Find where the given text appears and provide that cell's center as (X, Y) coordinate. 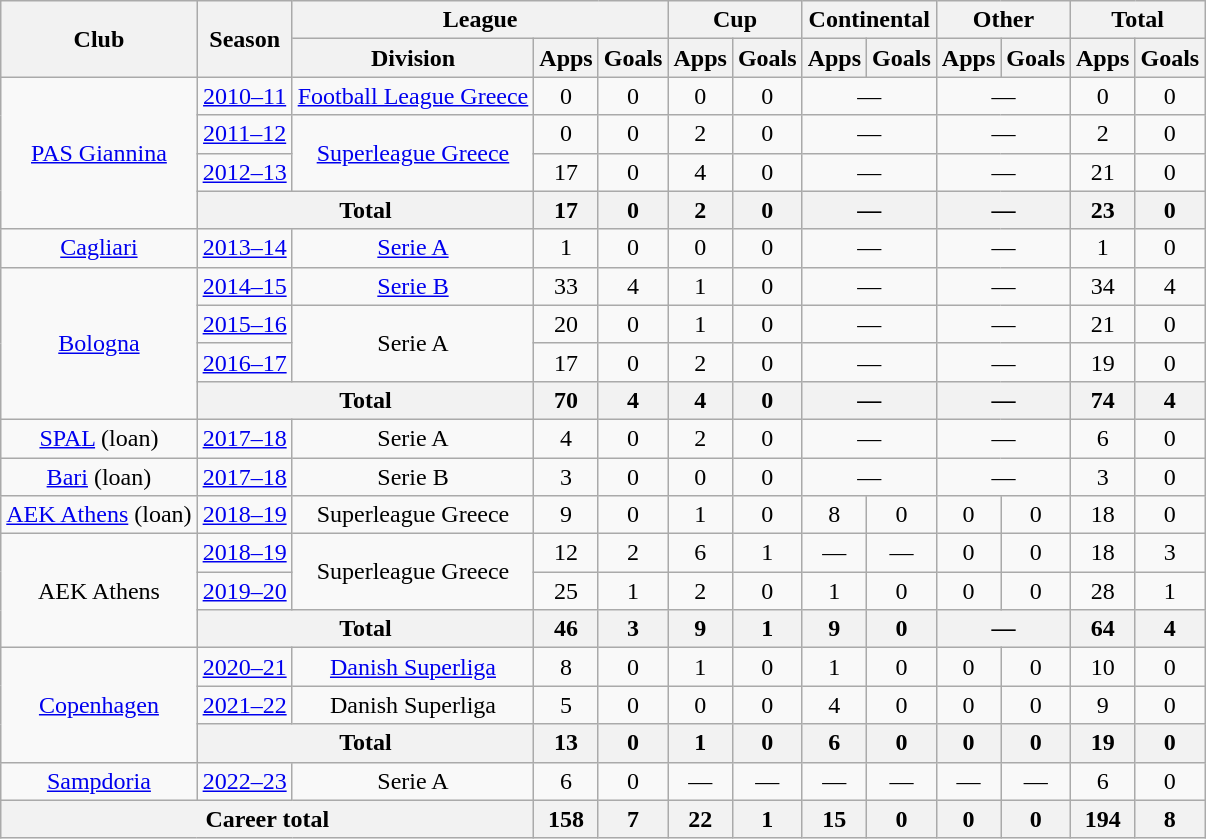
194 (1103, 819)
2019–20 (244, 591)
League (480, 20)
34 (1103, 286)
2021–22 (244, 705)
13 (566, 743)
2020–21 (244, 667)
PAS Giannina (99, 153)
Copenhagen (99, 705)
2015–16 (244, 324)
33 (566, 286)
70 (566, 400)
Cagliari (99, 248)
64 (1103, 629)
15 (834, 819)
Career total (268, 819)
2016–17 (244, 362)
20 (566, 324)
Club (99, 39)
28 (1103, 591)
25 (566, 591)
7 (633, 819)
2012–13 (244, 172)
Cup (735, 20)
SPAL (loan) (99, 438)
5 (566, 705)
74 (1103, 400)
AEK Athens (99, 591)
46 (566, 629)
Division (413, 58)
22 (700, 819)
Football League Greece (413, 96)
23 (1103, 210)
Bari (loan) (99, 477)
2010–11 (244, 96)
2014–15 (244, 286)
158 (566, 819)
2022–23 (244, 781)
Continental (869, 20)
2011–12 (244, 134)
Sampdoria (99, 781)
AEK Athens (loan) (99, 515)
2013–14 (244, 248)
Season (244, 39)
Bologna (99, 343)
12 (566, 553)
Other (1003, 20)
10 (1103, 667)
